Output the (X, Y) coordinate of the center of the cell containing the given text.  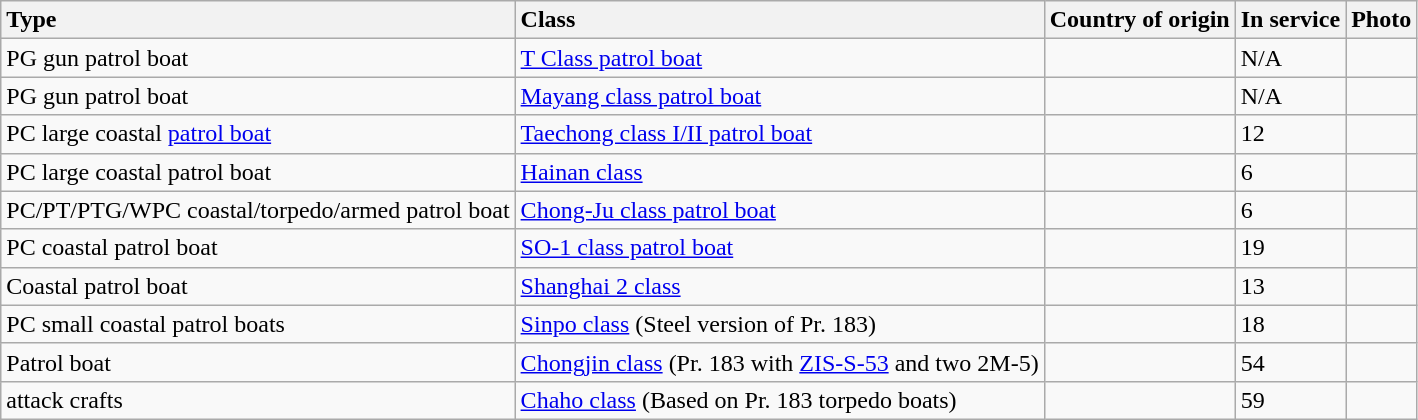
59 (1290, 400)
Photo (1382, 20)
Shanghai 2 class (780, 286)
Chong-Ju class patrol boat (780, 210)
Chaho class (Based on Pr. 183 torpedo boats) (780, 400)
Taechong class I/II patrol boat (780, 134)
Coastal patrol boat (258, 286)
Mayang class patrol boat (780, 96)
Patrol boat (258, 362)
attack crafts (258, 400)
Sinpo class (Steel version of Pr. 183) (780, 324)
Hainan class (780, 172)
18 (1290, 324)
PC/PT/PTG/WPC coastal/torpedo/armed patrol boat (258, 210)
PC coastal patrol boat (258, 248)
SO-1 class patrol boat (780, 248)
Chongjin class (Pr. 183 with ZIS-S-53 and two 2M-5) (780, 362)
12 (1290, 134)
Country of origin (1140, 20)
Class (780, 20)
In service (1290, 20)
13 (1290, 286)
T Class patrol boat (780, 58)
Type (258, 20)
PC small coastal patrol boats (258, 324)
19 (1290, 248)
54 (1290, 362)
